Locate the cell with the specified text and output its [x, y] center coordinate. 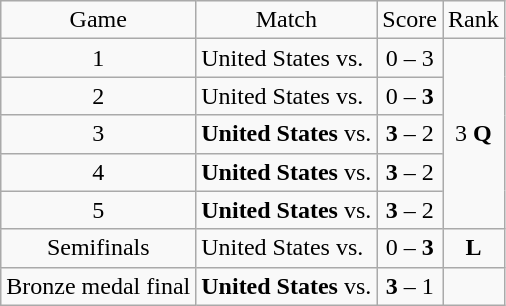
1 [98, 58]
5 [98, 210]
Score [410, 20]
L [474, 248]
Semifinals [98, 248]
Match [286, 20]
2 [98, 96]
Bronze medal final [98, 286]
4 [98, 172]
Game [98, 20]
3 Q [474, 134]
3 [98, 134]
3 – 1 [410, 286]
Rank [474, 20]
